Search for the cell housing the specified text and yield its (X, Y) center coordinate. 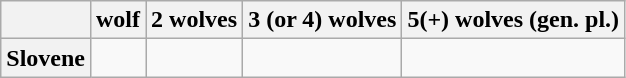
Slovene (46, 58)
2 wolves (194, 20)
wolf (118, 20)
5(+) wolves (gen. pl.) (514, 20)
3 (or 4) wolves (322, 20)
